Pinpoint the cell where the given text exists, returning its [X, Y] midpoint coordinate. 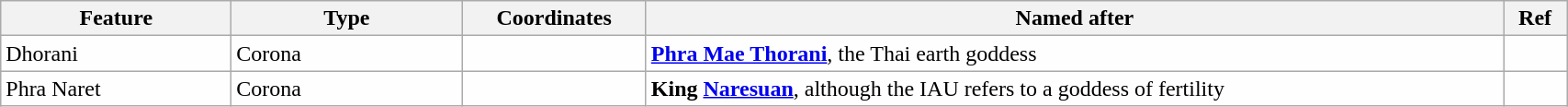
Phra Mae Thorani, the Thai earth goddess [1075, 53]
Ref [1534, 18]
Phra Naret [116, 89]
Named after [1075, 18]
Coordinates [554, 18]
Feature [116, 18]
Dhorani [116, 53]
King Naresuan, although the IAU refers to a goddess of fertility [1075, 89]
Type [347, 18]
